Identify which cell holds the provided text, then report its [x, y] central coordinate. 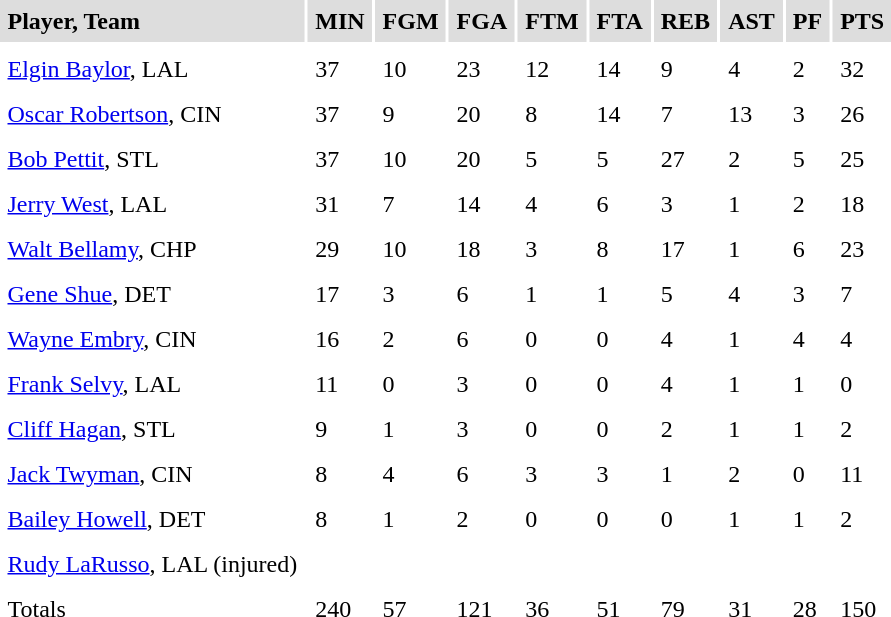
23 [482, 69]
Cliff Hagan, STL [152, 429]
Bailey Howell, DET [152, 519]
Bob Pettit, STL [152, 159]
27 [685, 159]
Jerry West, LAL [152, 204]
31 [340, 204]
MIN [340, 21]
FTM [552, 21]
16 [340, 339]
REB [685, 21]
FGA [482, 21]
29 [340, 249]
FTA [620, 21]
Player, Team [152, 21]
FGM [410, 21]
PF [807, 21]
18 [482, 249]
Elgin Baylor, LAL [152, 69]
11 [340, 384]
Gene Shue, DET [152, 294]
13 [752, 114]
Wayne Embry, CIN [152, 339]
Frank Selvy, LAL [152, 384]
Oscar Robertson, CIN [152, 114]
Rudy LaRusso, LAL (injured) [152, 564]
Walt Bellamy, CHP [152, 249]
Jack Twyman, CIN [152, 474]
AST [752, 21]
12 [552, 69]
